Scan for the cell matching the given text and deliver its [x, y] coordinate at center. 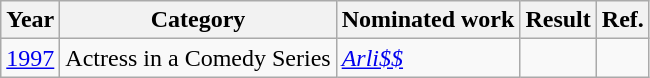
Year [30, 20]
Arli$$ [428, 58]
Actress in a Comedy Series [198, 58]
Ref. [622, 20]
Category [198, 20]
1997 [30, 58]
Nominated work [428, 20]
Result [558, 20]
